Locate the cell with the specified text and output its [x, y] center coordinate. 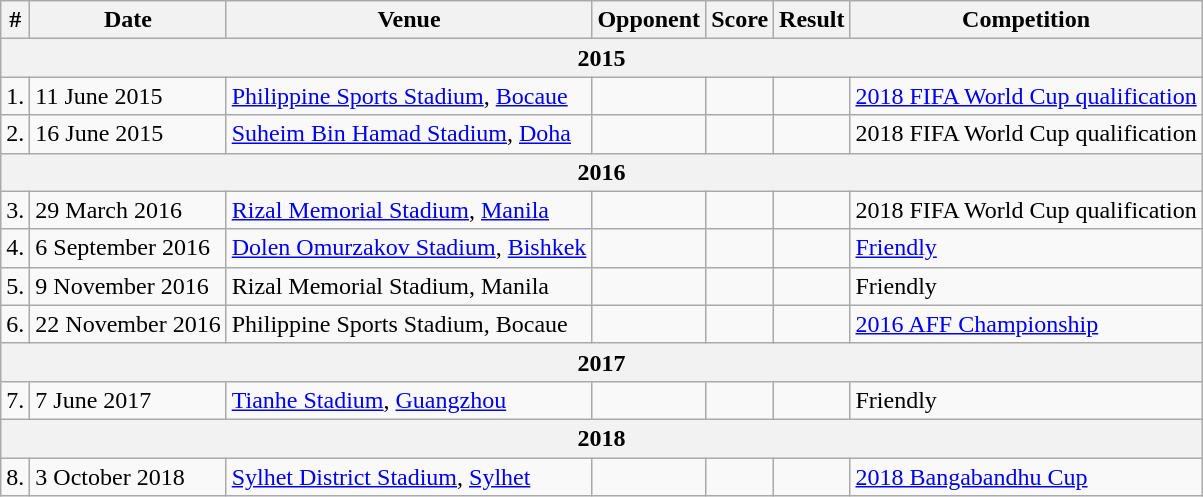
2. [16, 134]
3. [16, 210]
Venue [409, 20]
Sylhet District Stadium, Sylhet [409, 477]
22 November 2016 [128, 324]
29 March 2016 [128, 210]
2016 AFF Championship [1026, 324]
8. [16, 477]
6 September 2016 [128, 248]
7. [16, 400]
2016 [602, 172]
2018 Bangabandhu Cup [1026, 477]
1. [16, 96]
6. [16, 324]
# [16, 20]
9 November 2016 [128, 286]
2015 [602, 58]
Date [128, 20]
Dolen Omurzakov Stadium, Bishkek [409, 248]
16 June 2015 [128, 134]
5. [16, 286]
11 June 2015 [128, 96]
Opponent [649, 20]
Competition [1026, 20]
2017 [602, 362]
3 October 2018 [128, 477]
Suheim Bin Hamad Stadium, Doha [409, 134]
4. [16, 248]
Result [812, 20]
7 June 2017 [128, 400]
2018 [602, 438]
Tianhe Stadium, Guangzhou [409, 400]
Score [740, 20]
